From the cell containing the given text, extract its center point as [x, y] coordinate. 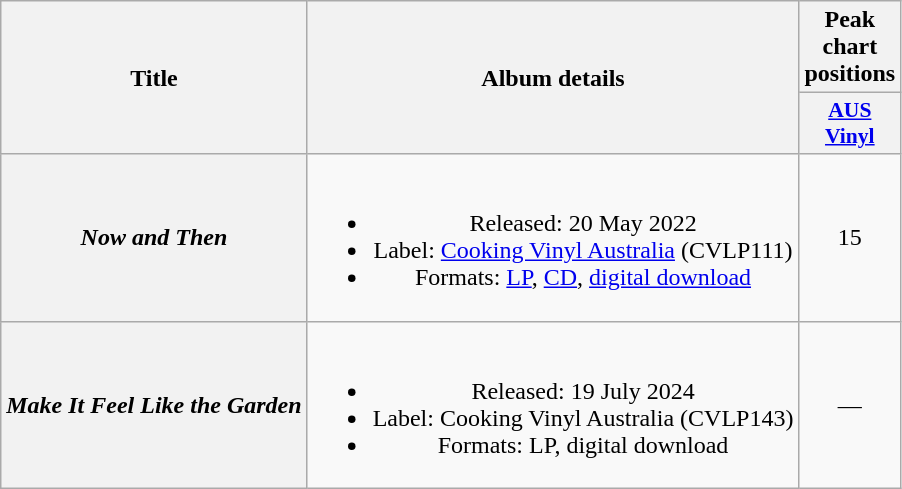
Now and Then [154, 238]
Released: 19 July 2024Label: Cooking Vinyl Australia (CVLP143)Formats: LP, digital download [553, 404]
AUSVinyl [850, 124]
Make It Feel Like the Garden [154, 404]
Peak chart positions [850, 47]
Title [154, 78]
15 [850, 238]
— [850, 404]
Released: 20 May 2022Label: Cooking Vinyl Australia (CVLP111)Formats: LP, CD, digital download [553, 238]
Album details [553, 78]
